Search for the cell housing the specified text and yield its [x, y] center coordinate. 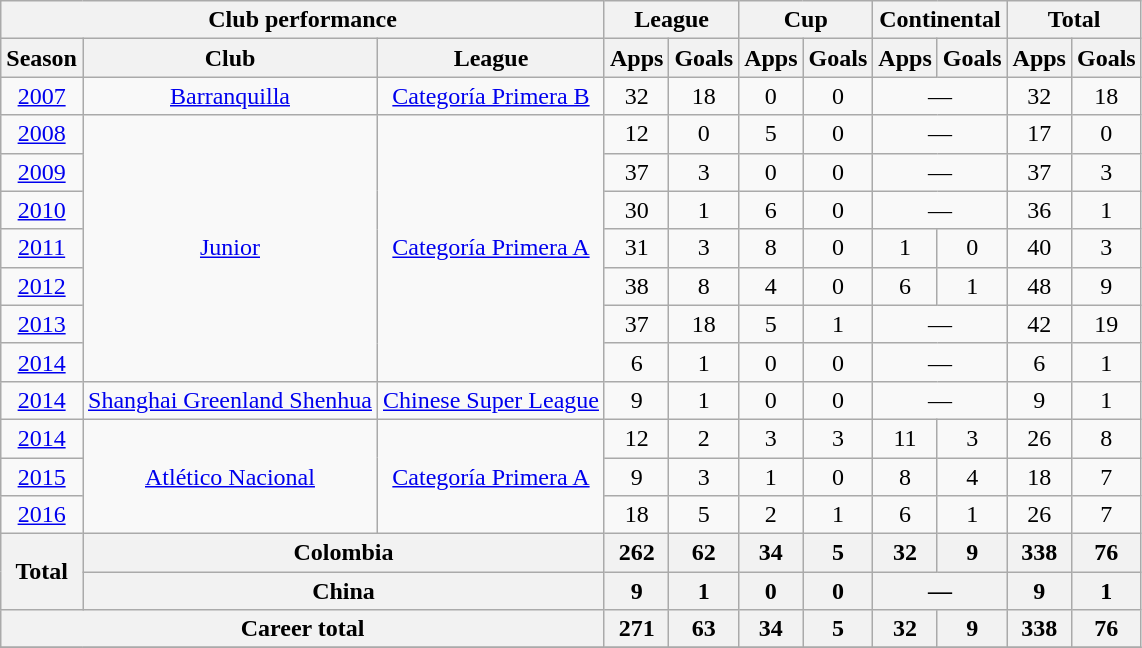
271 [636, 629]
Club [230, 58]
Continental [940, 20]
40 [1039, 248]
Junior [230, 248]
38 [636, 286]
2009 [42, 172]
17 [1039, 134]
2011 [42, 248]
2012 [42, 286]
Season [42, 58]
Career total [303, 629]
Club performance [303, 20]
42 [1039, 324]
2015 [42, 477]
2007 [42, 96]
36 [1039, 210]
262 [636, 553]
31 [636, 248]
48 [1039, 286]
11 [905, 438]
2016 [42, 515]
63 [704, 629]
China [343, 591]
Barranquilla [230, 96]
2008 [42, 134]
Cup [806, 20]
Shanghai Greenland Shenhua [230, 400]
Chinese Super League [490, 400]
62 [704, 553]
Categoría Primera B [490, 96]
2013 [42, 324]
Colombia [343, 553]
2010 [42, 210]
30 [636, 210]
Atlético Nacional [230, 476]
19 [1106, 324]
